Pinpoint the cell where the given text exists, returning its (X, Y) midpoint coordinate. 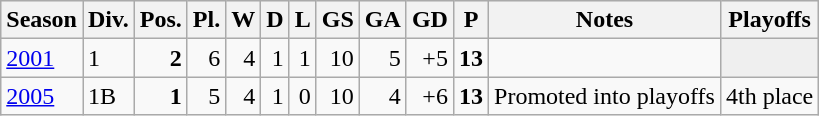
GS (338, 20)
GD (430, 20)
D (275, 20)
L (302, 20)
2001 (42, 58)
2005 (42, 96)
2 (160, 58)
Promoted into playoffs (605, 96)
Notes (605, 20)
1B (108, 96)
6 (206, 58)
+6 (430, 96)
4th place (769, 96)
P (470, 20)
Pl. (206, 20)
Div. (108, 20)
Season (42, 20)
GA (382, 20)
0 (302, 96)
Playoffs (769, 20)
+5 (430, 58)
W (244, 20)
Pos. (160, 20)
